Determine the [x, y] coordinate at the center of the cell enclosing the given text.  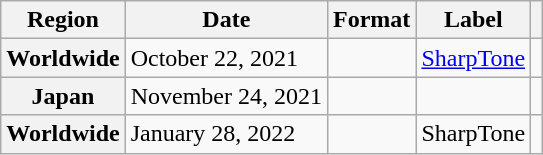
January 28, 2022 [226, 134]
Japan [63, 96]
Label [474, 20]
November 24, 2021 [226, 96]
October 22, 2021 [226, 58]
Date [226, 20]
Format [372, 20]
Region [63, 20]
